Output the [X, Y] coordinate of the center of the cell containing the given text.  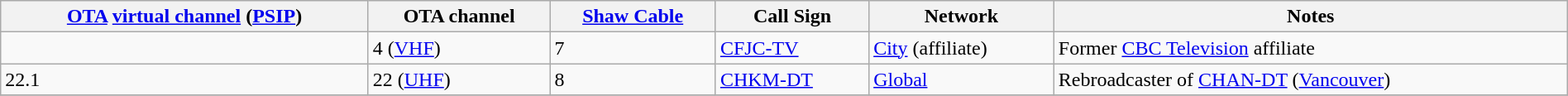
Rebroadcaster of CHAN-DT (Vancouver) [1310, 79]
City (affiliate) [962, 48]
Notes [1310, 17]
22 (UHF) [459, 79]
4 (VHF) [459, 48]
CFJC-TV [792, 48]
CHKM-DT [792, 79]
Shaw Cable [633, 17]
Global [962, 79]
Network [962, 17]
8 [633, 79]
OTA channel [459, 17]
22.1 [185, 79]
OTA virtual channel (PSIP) [185, 17]
Call Sign [792, 17]
Former CBC Television affiliate [1310, 48]
7 [633, 48]
